Search for the cell housing the specified text and yield its (x, y) center coordinate. 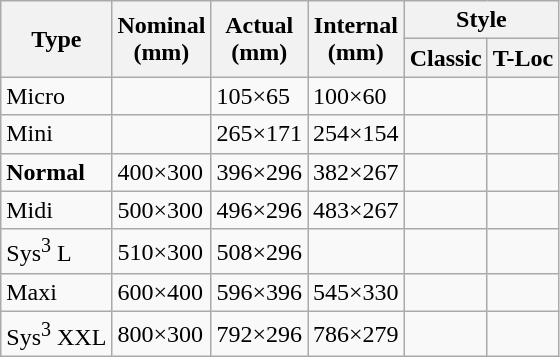
254×154 (356, 134)
496×296 (260, 210)
Micro (56, 96)
Type (56, 39)
265×171 (260, 134)
Normal (56, 172)
786×279 (356, 334)
396×296 (260, 172)
596×396 (260, 293)
510×300 (162, 252)
400×300 (162, 172)
545×330 (356, 293)
Style (482, 20)
483×267 (356, 210)
Internal (mm) (356, 39)
792×296 (260, 334)
Mini (56, 134)
600×400 (162, 293)
500×300 (162, 210)
Maxi (56, 293)
Sys3 XXL (56, 334)
800×300 (162, 334)
Classic (446, 58)
382×267 (356, 172)
100×60 (356, 96)
Nominal (mm) (162, 39)
Actual (mm) (260, 39)
T-Loc (523, 58)
105×65 (260, 96)
508×296 (260, 252)
Midi (56, 210)
Sys3 L (56, 252)
